Scan for the cell matching the given text and deliver its (x, y) coordinate at center. 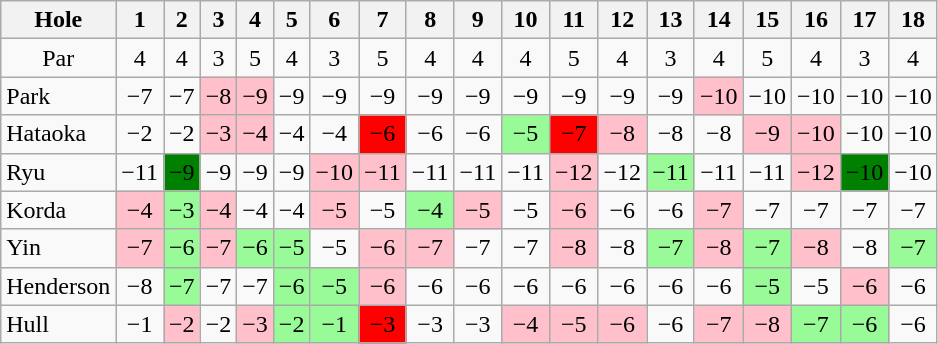
6 (334, 20)
18 (914, 20)
16 (816, 20)
8 (430, 20)
Henderson (58, 286)
Hole (58, 20)
Korda (58, 210)
Hataoka (58, 134)
11 (574, 20)
Hull (58, 324)
Par (58, 58)
14 (718, 20)
9 (478, 20)
2 (182, 20)
12 (622, 20)
Park (58, 96)
17 (864, 20)
15 (768, 20)
10 (526, 20)
7 (383, 20)
13 (671, 20)
1 (140, 20)
Ryu (58, 172)
Yin (58, 248)
